Determine the [x, y] coordinate at the center of the cell enclosing the given text.  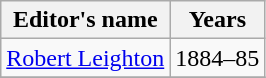
Years [218, 20]
1884–85 [218, 58]
Editor's name [86, 20]
Robert Leighton [86, 58]
